Identify which cell holds the provided text, then report its (X, Y) central coordinate. 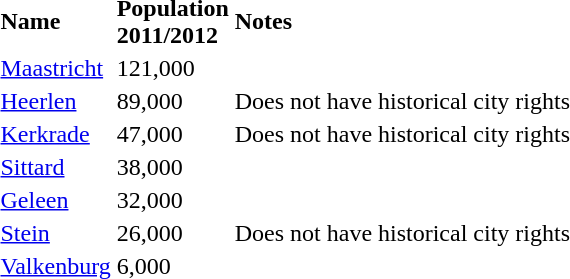
32,000 (172, 200)
47,000 (172, 134)
121,000 (172, 68)
38,000 (172, 167)
89,000 (172, 101)
26,000 (172, 233)
